Return the [X, Y] coordinate for the center point of the cell that contains the specified text.  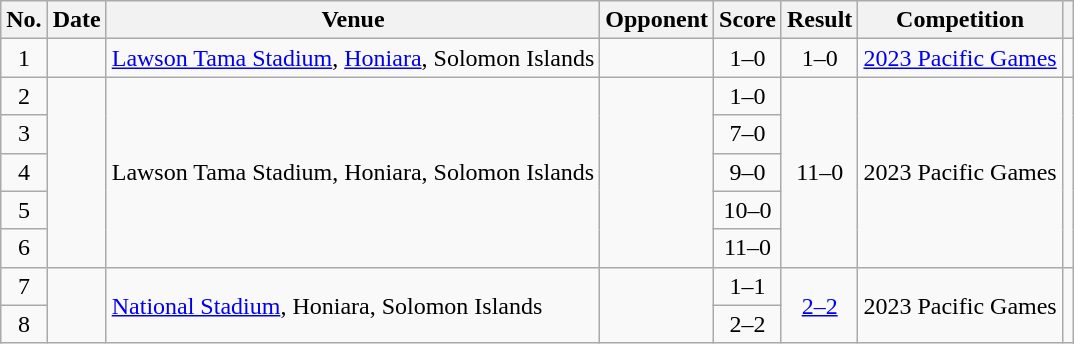
7–0 [748, 134]
1–1 [748, 286]
Score [748, 20]
1 [24, 58]
National Stadium, Honiara, Solomon Islands [353, 305]
6 [24, 248]
Venue [353, 20]
Result [819, 20]
Opponent [657, 20]
4 [24, 172]
Competition [960, 20]
Date [76, 20]
9–0 [748, 172]
2 [24, 96]
8 [24, 324]
5 [24, 210]
7 [24, 286]
No. [24, 20]
10–0 [748, 210]
3 [24, 134]
